Identify which cell holds the provided text, then report its (X, Y) central coordinate. 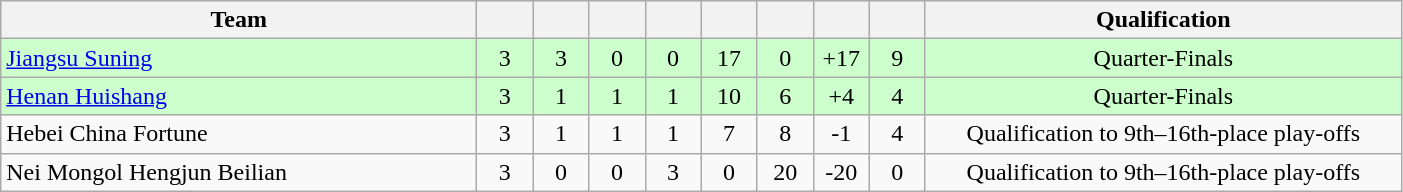
+4 (841, 96)
20 (785, 172)
-20 (841, 172)
+17 (841, 58)
17 (729, 58)
Henan Huishang (239, 96)
6 (785, 96)
7 (729, 134)
8 (785, 134)
-1 (841, 134)
Qualification (1163, 20)
Nei Mongol Hengjun Beilian (239, 172)
10 (729, 96)
Jiangsu Suning (239, 58)
Hebei China Fortune (239, 134)
9 (897, 58)
Team (239, 20)
